Find where the given text appears and provide that cell's center as [x, y] coordinate. 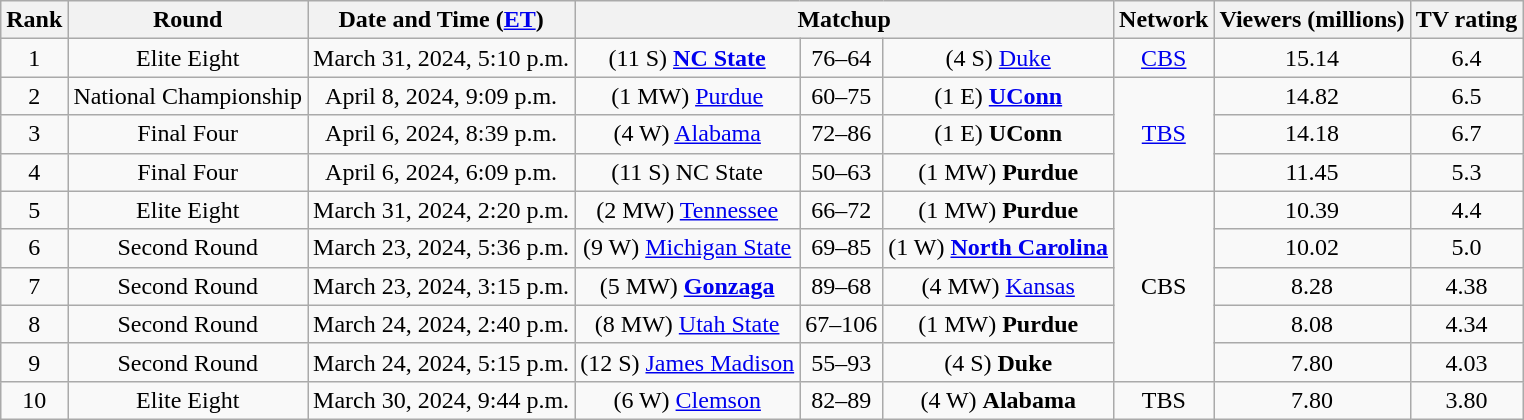
6.4 [1466, 58]
Network [1164, 20]
6 [34, 248]
14.18 [1312, 134]
3.80 [1466, 400]
National Championship [188, 96]
10 [34, 400]
2 [34, 96]
4.38 [1466, 286]
April 6, 2024, 6:09 p.m. [442, 172]
Date and Time (ET) [442, 20]
8 [34, 324]
76–64 [842, 58]
8.28 [1312, 286]
67–106 [842, 324]
15.14 [1312, 58]
6.5 [1466, 96]
14.82 [1312, 96]
69–85 [842, 248]
April 8, 2024, 9:09 p.m. [442, 96]
March 30, 2024, 9:44 p.m. [442, 400]
4.4 [1466, 210]
5.3 [1466, 172]
Matchup [844, 20]
60–75 [842, 96]
3 [34, 134]
82–89 [842, 400]
89–68 [842, 286]
(8 MW) Utah State [688, 324]
Round [188, 20]
4.34 [1466, 324]
March 24, 2024, 2:40 p.m. [442, 324]
10.39 [1312, 210]
8.08 [1312, 324]
Viewers (millions) [1312, 20]
5 [34, 210]
4.03 [1466, 362]
(6 W) Clemson [688, 400]
10.02 [1312, 248]
March 23, 2024, 5:36 p.m. [442, 248]
March 31, 2024, 5:10 p.m. [442, 58]
March 31, 2024, 2:20 p.m. [442, 210]
(4 MW) Kansas [998, 286]
6.7 [1466, 134]
(1 W) North Carolina [998, 248]
March 24, 2024, 5:15 p.m. [442, 362]
7 [34, 286]
4 [34, 172]
(12 S) James Madison [688, 362]
72–86 [842, 134]
66–72 [842, 210]
(5 MW) Gonzaga [688, 286]
April 6, 2024, 8:39 p.m. [442, 134]
11.45 [1312, 172]
Rank [34, 20]
(9 W) Michigan State [688, 248]
9 [34, 362]
1 [34, 58]
TV rating [1466, 20]
5.0 [1466, 248]
(2 MW) Tennessee [688, 210]
55–93 [842, 362]
March 23, 2024, 3:15 p.m. [442, 286]
50–63 [842, 172]
